Search for the cell housing the specified text and yield its [X, Y] center coordinate. 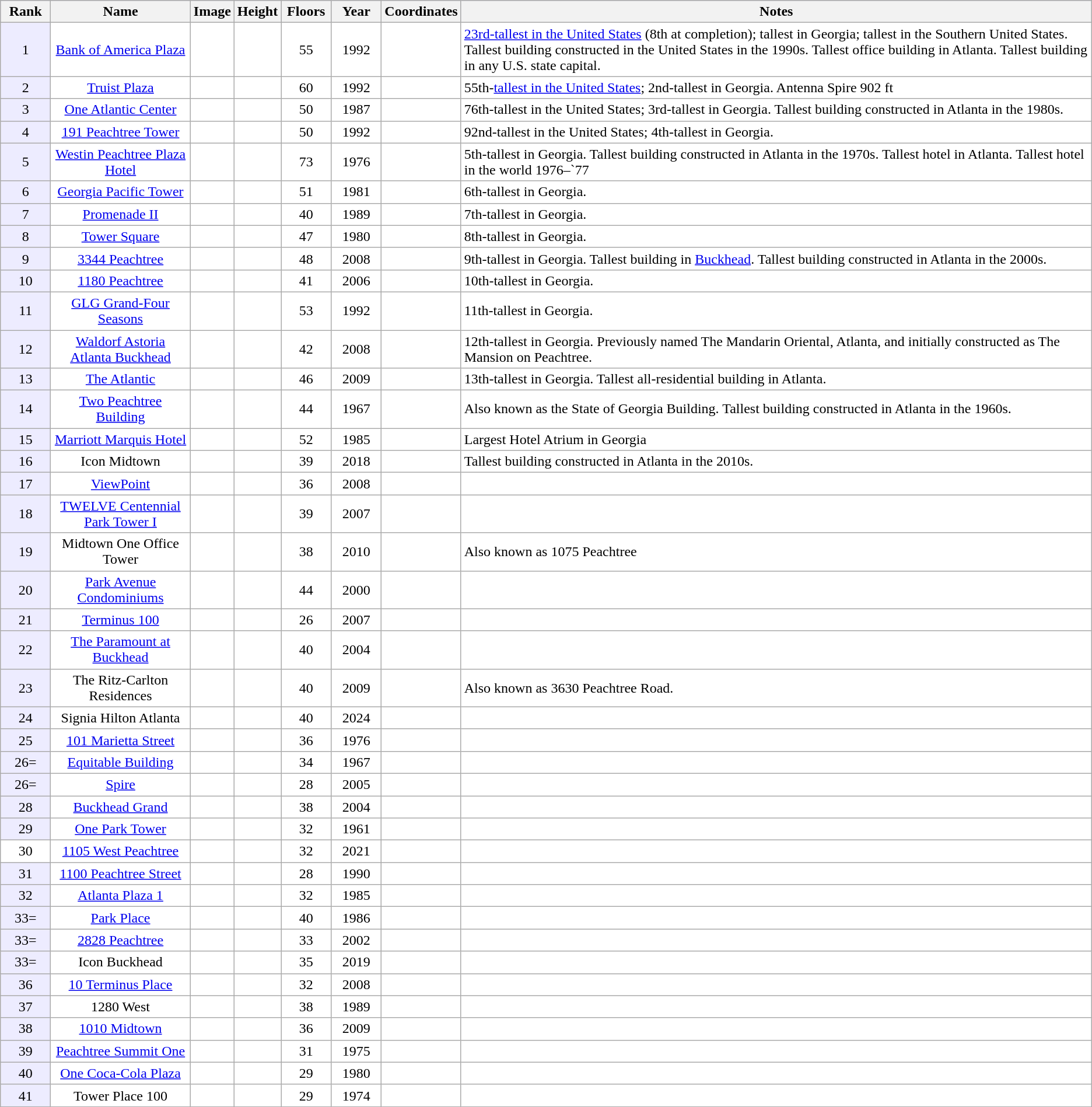
73 [306, 162]
191 Peachtree Tower [120, 132]
The Atlantic [120, 379]
10th-tallest in Georgia. [776, 281]
2021 [356, 851]
Tower Place 100 [120, 1095]
35 [306, 962]
1986 [356, 918]
19 [26, 552]
1961 [356, 829]
30 [26, 851]
Georgia Pacific Tower [120, 192]
17 [26, 484]
Westin Peachtree Plaza Hotel [120, 162]
The Ritz-Carlton Residences [120, 687]
22 [26, 650]
5 [26, 162]
13th-tallest in Georgia. Tallest all-residential building in Atlanta. [776, 379]
2024 [356, 718]
6 [26, 192]
53 [306, 310]
24 [26, 718]
Notes [776, 12]
16 [26, 462]
Also known as 1075 Peachtree [776, 552]
Name [120, 12]
55 [306, 50]
Promenade II [120, 214]
11th-tallest in Georgia. [776, 310]
15 [26, 439]
4 [26, 132]
2018 [356, 462]
2002 [356, 940]
2006 [356, 281]
9 [26, 259]
Park Place [120, 918]
Bank of America Plaza [120, 50]
26 [306, 620]
2 [26, 88]
Also known as the State of Georgia Building. Tallest building constructed in Atlanta in the 1960s. [776, 410]
11 [26, 310]
3 [26, 110]
42 [306, 349]
Image [212, 12]
Park Avenue Condominiums [120, 589]
1280 West [120, 1007]
Coordinates [421, 12]
Equitable Building [120, 762]
23 [26, 687]
33 [306, 940]
Height [257, 12]
34 [306, 762]
55th-tallest in the United States; 2nd-tallest in Georgia. Antenna Spire 902 ft [776, 88]
2000 [356, 589]
48 [306, 259]
52 [306, 439]
5th-tallest in Georgia. Tallest building constructed in Atlanta in the 1970s. Tallest hotel in Atlanta. Tallest hotel in the world 1976–`77 [776, 162]
Rank [26, 12]
Buckhead Grand [120, 807]
18 [26, 514]
1 [26, 50]
8 [26, 236]
Also known as 3630 Peachtree Road. [776, 687]
1180 Peachtree [120, 281]
Peachtree Summit One [120, 1051]
1100 Peachtree Street [120, 874]
47 [306, 236]
1990 [356, 874]
One Atlantic Center [120, 110]
TWELVE Centennial Park Tower I [120, 514]
10 [26, 281]
14 [26, 410]
1981 [356, 192]
51 [306, 192]
60 [306, 88]
Marriott Marquis Hotel [120, 439]
37 [26, 1007]
21 [26, 620]
Tower Square [120, 236]
1987 [356, 110]
76th-tallest in the United States; 3rd-tallest in Georgia. Tallest building constructed in Atlanta in the 1980s. [776, 110]
12th-tallest in Georgia. Previously named The Mandarin Oriental, Atlanta, and initially constructed as The Mansion on Peachtree. [776, 349]
Icon Buckhead [120, 962]
GLG Grand-Four Seasons [120, 310]
9th-tallest in Georgia. Tallest building in Buckhead. Tallest building constructed in Atlanta in the 2000s. [776, 259]
8th-tallest in Georgia. [776, 236]
Spire [120, 784]
25 [26, 740]
Waldorf Astoria Atlanta Buckhead [120, 349]
Floors [306, 12]
Icon Midtown [120, 462]
20 [26, 589]
ViewPoint [120, 484]
1010 Midtown [120, 1029]
2010 [356, 552]
1105 West Peachtree [120, 851]
46 [306, 379]
One Coca-Cola Plaza [120, 1073]
Tallest building constructed in Atlanta in the 2010s. [776, 462]
The Paramount at Buckhead [120, 650]
Atlanta Plaza 1 [120, 896]
One Park Tower [120, 829]
Year [356, 12]
7th-tallest in Georgia. [776, 214]
Two Peachtree Building [120, 410]
92nd-tallest in the United States; 4th-tallest in Georgia. [776, 132]
1974 [356, 1095]
3344 Peachtree [120, 259]
10 Terminus Place [120, 984]
13 [26, 379]
7 [26, 214]
2828 Peachtree [120, 940]
2005 [356, 784]
Truist Plaza [120, 88]
6th-tallest in Georgia. [776, 192]
Signia Hilton Atlanta [120, 718]
1975 [356, 1051]
Largest Hotel Atrium in Georgia [776, 439]
Terminus 100 [120, 620]
Midtown One Office Tower [120, 552]
2019 [356, 962]
12 [26, 349]
101 Marietta Street [120, 740]
